Return [x, y] of the center of cell containing provided text 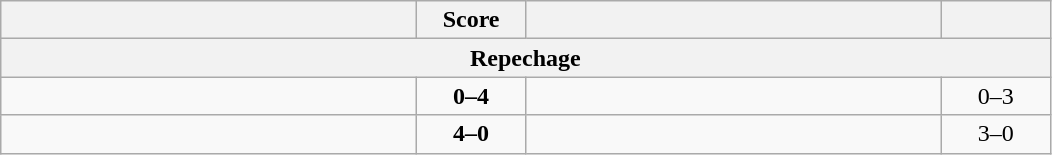
Score [472, 20]
3–0 [996, 134]
0–3 [996, 96]
4–0 [472, 134]
Repechage [526, 58]
0–4 [472, 96]
